Locate the cell with the specified text and output its (X, Y) center coordinate. 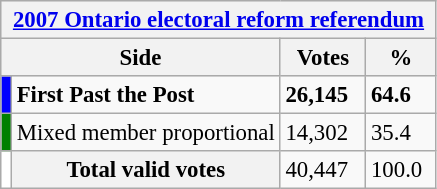
100.0 (402, 170)
First Past the Post (146, 95)
2007 Ontario electoral reform referendum (219, 20)
Mixed member proportional (146, 133)
Votes (323, 58)
% (402, 58)
Side (140, 58)
35.4 (402, 133)
26,145 (323, 95)
14,302 (323, 133)
Total valid votes (146, 170)
40,447 (323, 170)
64.6 (402, 95)
